From the cell containing the given text, extract its center point as [X, Y] coordinate. 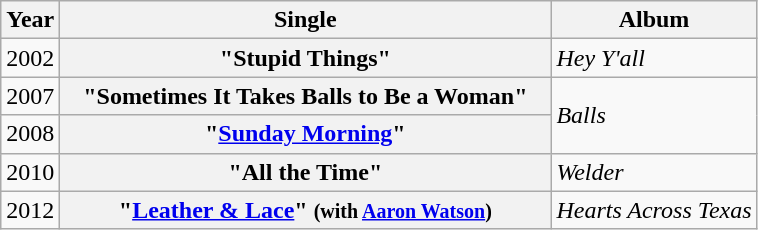
"All the Time" [306, 172]
Welder [654, 172]
2007 [30, 96]
"Sunday Morning" [306, 134]
Hey Y'all [654, 58]
"Stupid Things" [306, 58]
"Leather & Lace" (with Aaron Watson) [306, 210]
2010 [30, 172]
Hearts Across Texas [654, 210]
Single [306, 20]
Balls [654, 115]
2008 [30, 134]
2002 [30, 58]
"Sometimes It Takes Balls to Be a Woman" [306, 96]
Year [30, 20]
2012 [30, 210]
Album [654, 20]
